Locate the cell with the specified text and output its [X, Y] center coordinate. 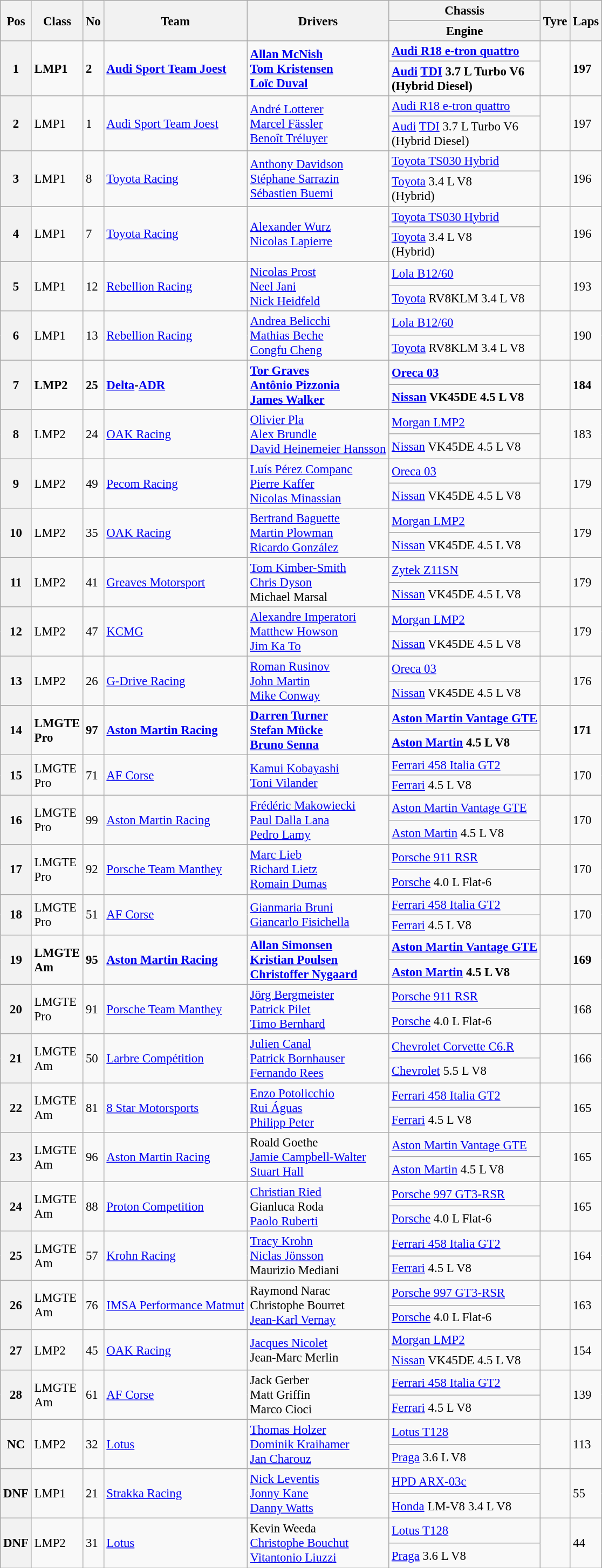
Christian Ried Gianluca Roda Paolo Ruberti [318, 1206]
Bertrand Baguette Martin Plowman Ricardo González [318, 533]
55 [586, 1494]
171 [586, 730]
163 [586, 1305]
31 [93, 1543]
76 [93, 1305]
49 [93, 483]
61 [93, 1395]
88 [93, 1206]
Thomas Holzer Dominik Kraihamer Jan Charouz [318, 1445]
23 [16, 1157]
154 [586, 1350]
6 [16, 335]
Class [57, 20]
15 [16, 775]
47 [93, 632]
184 [586, 385]
97 [93, 730]
Drivers [318, 20]
Luís Pérez Companc Pierre Kaffer Nicolas Minassian [318, 483]
183 [586, 434]
28 [16, 1395]
Alexandre Imperatori Matthew Howson Jim Ka To [318, 632]
Engine [465, 31]
193 [586, 286]
Honda LM-V8 3.4 L V8 [465, 1506]
Marc Lieb Richard Lietz Romain Dumas [318, 870]
45 [93, 1350]
11 [16, 582]
44 [586, 1543]
Allan Simonsen Kristian Poulsen Christoffer Nygaard [318, 959]
4 [16, 234]
Jack Gerber Matt Griffin Marco Cioci [318, 1395]
Pos [16, 20]
Larbre Compétition [175, 1059]
14 [16, 730]
Nick Leventis Jonny Kane Danny Watts [318, 1494]
176 [586, 681]
71 [93, 775]
Anthony Davidson Stéphane Sarrazin Sébastien Buemi [318, 178]
3 [16, 178]
Julien Canal Patrick Bornhauser Fernando Rees [318, 1059]
Tor Graves Antônio Pizzonia James Walker [318, 385]
41 [93, 582]
91 [93, 1009]
NC [16, 1445]
18 [16, 914]
Gianmaria Bruni Giancarlo Fisichella [318, 914]
Zytek Z11SN [465, 570]
Chevrolet Corvette C6.R [465, 1046]
5 [16, 286]
17 [16, 870]
190 [586, 335]
Delta-ADR [175, 385]
22 [16, 1108]
Roman Rusinov John Martin Mike Conway [318, 681]
HPD ARX-03c [465, 1482]
164 [586, 1256]
Darren Turner Stefan Mücke Bruno Senna [318, 730]
Proton Competition [175, 1206]
Jacques Nicolet Jean-Marc Merlin [318, 1350]
Chevrolet 5.5 L V8 [465, 1070]
20 [16, 1009]
Tom Kimber-Smith Chris Dyson Michael Marsal [318, 582]
Kamui Kobayashi Toni Vilander [318, 775]
168 [586, 1009]
9 [16, 483]
169 [586, 959]
Tyre [555, 20]
95 [93, 959]
35 [93, 533]
19 [16, 959]
99 [93, 820]
Enzo Potolicchio Rui Águas Philipp Peter [318, 1108]
Tracy Krohn Niclas Jönsson Maurizio Mediani [318, 1256]
81 [93, 1108]
Alexander Wurz Nicolas Lapierre [318, 234]
G-Drive Racing [175, 681]
Andrea Belicchi Mathias Beche Congfu Cheng [318, 335]
Pecom Racing [175, 483]
Raymond Narac Christophe Bourret Jean-Karl Vernay [318, 1305]
32 [93, 1445]
Frédéric Makowiecki Paul Dalla Lana Pedro Lamy [318, 820]
16 [16, 820]
139 [586, 1395]
Roald Goethe Jamie Campbell-Walter Stuart Hall [318, 1157]
Greaves Motorsport [175, 582]
27 [16, 1350]
Strakka Racing [175, 1494]
113 [586, 1445]
Laps [586, 20]
50 [93, 1059]
10 [16, 533]
Krohn Racing [175, 1256]
IMSA Performance Matmut [175, 1305]
51 [93, 914]
KCMG [175, 632]
92 [93, 870]
Allan McNish Tom Kristensen Loïc Duval [318, 68]
8 Star Motorsports [175, 1108]
57 [93, 1256]
96 [93, 1157]
André Lotterer Marcel Fässler Benoît Tréluyer [318, 123]
Chassis [465, 11]
Jörg Bergmeister Patrick Pilet Timo Bernhard [318, 1009]
Olivier Pla Alex Brundle David Heinemeier Hansson [318, 434]
Team [175, 20]
No [93, 20]
Nicolas Prost Neel Jani Nick Heidfeld [318, 286]
166 [586, 1059]
Kevin Weeda Christophe Bouchut Vitantonio Liuzzi [318, 1543]
